From the cell containing the given text, extract its center point as [x, y] coordinate. 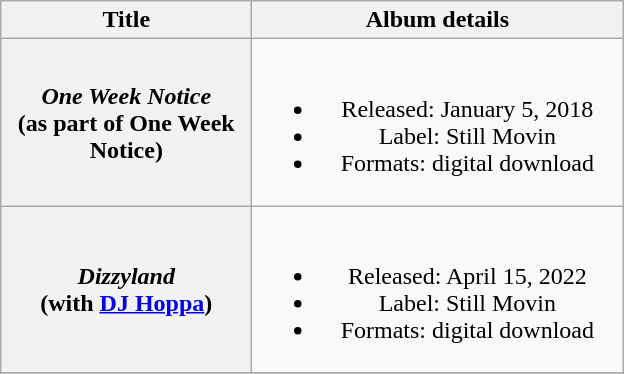
Title [126, 20]
Released: January 5, 2018Label: Still MovinFormats: digital download [438, 122]
Dizzyland(with DJ Hoppa) [126, 290]
Album details [438, 20]
One Week Notice(as part of One Week Notice) [126, 122]
Released: April 15, 2022Label: Still MovinFormats: digital download [438, 290]
